Output the [X, Y] coordinate of the center of the cell containing the given text.  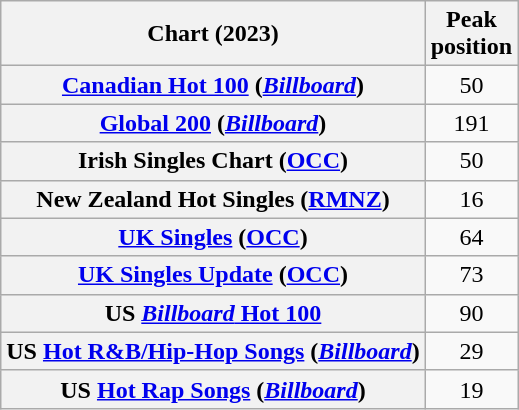
UK Singles Update (OCC) [213, 275]
UK Singles (OCC) [213, 237]
191 [471, 123]
90 [471, 313]
Peakposition [471, 34]
Irish Singles Chart (OCC) [213, 161]
64 [471, 237]
Global 200 (Billboard) [213, 123]
US Hot Rap Songs (Billboard) [213, 389]
Canadian Hot 100 (Billboard) [213, 85]
Chart (2023) [213, 34]
New Zealand Hot Singles (RMNZ) [213, 199]
US Billboard Hot 100 [213, 313]
73 [471, 275]
29 [471, 351]
16 [471, 199]
19 [471, 389]
US Hot R&B/Hip-Hop Songs (Billboard) [213, 351]
